For the text-containing cell, return its midpoint in (X, Y) coordinate format. 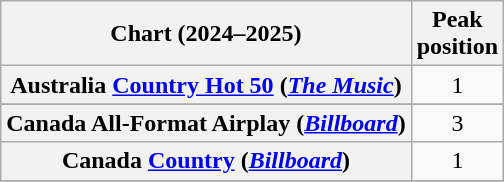
Australia Country Hot 50 (The Music) (206, 85)
Peakposition (457, 34)
Canada Country (Billboard) (206, 161)
3 (457, 123)
Canada All-Format Airplay (Billboard) (206, 123)
Chart (2024–2025) (206, 34)
